Detect which cell encompasses the target text, then output its [X, Y] center coordinate. 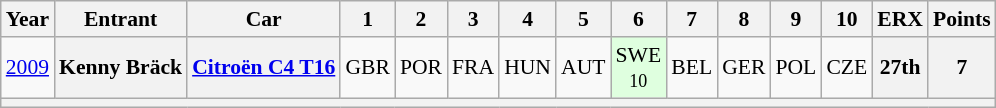
3 [473, 19]
10 [846, 19]
FRA [473, 68]
Citroën C4 T16 [264, 68]
SWE10 [639, 68]
HUN [528, 68]
5 [583, 19]
4 [528, 19]
Year [28, 19]
27th [900, 68]
1 [368, 19]
Kenny Bräck [120, 68]
BEL [692, 68]
2009 [28, 68]
6 [639, 19]
Points [962, 19]
POR [421, 68]
AUT [583, 68]
CZE [846, 68]
8 [744, 19]
POL [796, 68]
ERX [900, 19]
Entrant [120, 19]
GBR [368, 68]
9 [796, 19]
2 [421, 19]
Car [264, 19]
GER [744, 68]
